Output the [x, y] coordinate of the center of the cell containing the given text.  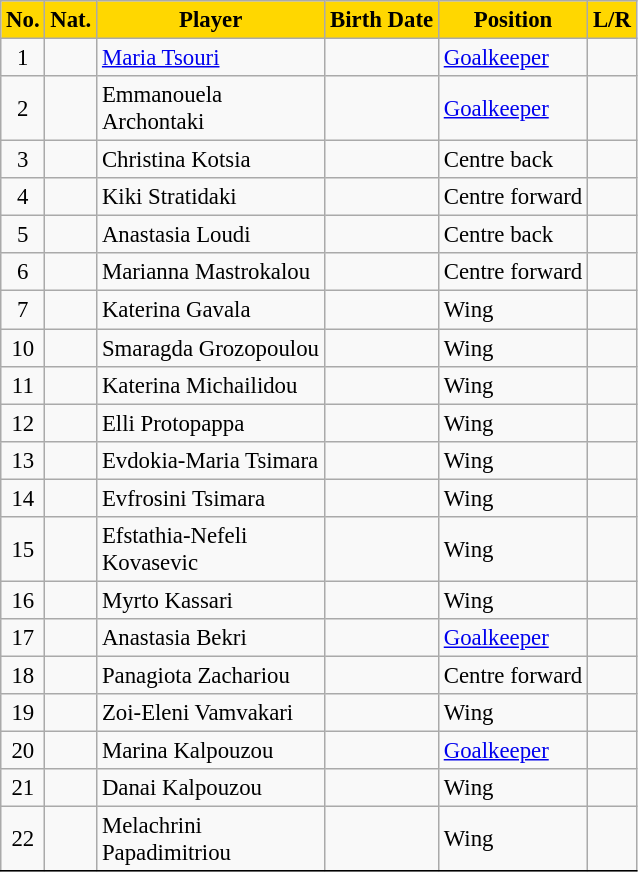
2 [23, 108]
Elli Protopappa [211, 423]
No. [23, 20]
Evfrosini Tsimara [211, 498]
11 [23, 385]
21 [23, 788]
Player [211, 20]
17 [23, 638]
22 [23, 840]
10 [23, 348]
5 [23, 235]
Position [512, 20]
Marina Kalpouzou [211, 751]
Kiki Stratidaki [211, 197]
Zoi-Eleni Vamvakari [211, 713]
Melachrini Papadimitriou [211, 840]
14 [23, 498]
Anastasia Bekri [211, 638]
Anastasia Loudi [211, 235]
15 [23, 550]
18 [23, 675]
7 [23, 310]
Maria Tsouri [211, 58]
Emmanouela Archontaki [211, 108]
12 [23, 423]
Danai Kalpouzou [211, 788]
13 [23, 460]
16 [23, 600]
Evdokia-Maria Tsimara [211, 460]
Katerina Gavala [211, 310]
Smaragda Grozopoulou [211, 348]
Marianna Mastrokalou [211, 273]
1 [23, 58]
Nat. [71, 20]
3 [23, 160]
Panagiota Zachariou [211, 675]
Katerina Michailidou [211, 385]
Myrto Kassari [211, 600]
20 [23, 751]
L/R [612, 20]
6 [23, 273]
Efstathia-Nefeli Kovasevic [211, 550]
Birth Date [382, 20]
Christina Kotsia [211, 160]
19 [23, 713]
4 [23, 197]
